Extract the [X, Y] coordinate from the center of the cell holding the provided text.  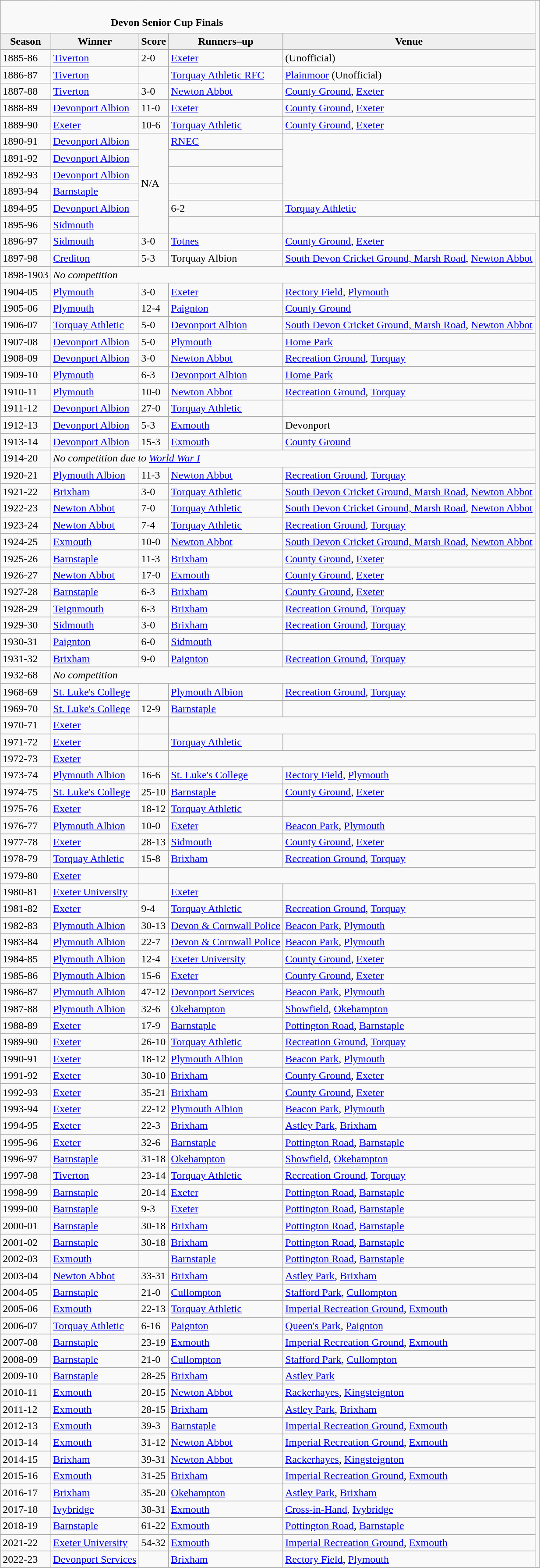
1999-00 [25, 1209]
1975-76 [25, 809]
Devonport [409, 425]
39-3 [154, 1426]
2009-10 [25, 1376]
2022-23 [25, 1559]
2007-08 [25, 1342]
1888-89 [25, 108]
1982-83 [25, 926]
20-15 [154, 1392]
15-6 [154, 976]
15-8 [154, 858]
1910-11 [25, 392]
1885-86 [25, 58]
1907-08 [25, 341]
Crediton [95, 258]
1924-25 [25, 542]
1969-70 [25, 709]
1971-72 [25, 742]
Totnes [226, 241]
2001-02 [25, 1242]
1914-20 [25, 458]
6-2 [226, 208]
31-25 [154, 1476]
1978-79 [25, 858]
6-16 [154, 1326]
1926-27 [25, 575]
1979-80 [25, 875]
1930-31 [25, 642]
2010-11 [25, 1392]
47-12 [154, 992]
2015-16 [25, 1476]
1994-95 [25, 1125]
1929-30 [25, 625]
28-15 [154, 1409]
35-21 [154, 1092]
1928-29 [25, 609]
1893-94 [25, 192]
61-22 [154, 1526]
Ivybridge [95, 1509]
31-18 [154, 1159]
1904-05 [25, 291]
35-20 [154, 1493]
1977-78 [25, 842]
20-14 [154, 1192]
1896-97 [25, 241]
1920-21 [25, 475]
Teignmouth [95, 609]
22-12 [154, 1109]
1981-82 [25, 909]
9-3 [154, 1209]
1908-09 [25, 358]
2018-19 [25, 1526]
1898-1903 [25, 275]
28-25 [154, 1376]
1976-77 [25, 825]
1990-91 [25, 1059]
Venue [409, 41]
27-0 [154, 408]
2-0 [154, 58]
1921-22 [25, 492]
11-0 [154, 108]
1996-97 [25, 1159]
17-9 [154, 1025]
6-0 [154, 642]
(Unofficial) [409, 58]
1922-23 [25, 508]
22-13 [154, 1309]
2008-09 [25, 1359]
1985-86 [25, 976]
1927-28 [25, 592]
22-3 [154, 1125]
1970-71 [25, 725]
2021-22 [25, 1543]
2014-15 [25, 1459]
9-4 [154, 909]
1980-81 [25, 892]
1973-74 [25, 775]
2002-03 [25, 1259]
Torquay Athletic RFC [226, 75]
Queen's Park, Paignton [409, 1326]
1988-89 [25, 1025]
2012-13 [25, 1426]
15-3 [154, 442]
1913-14 [25, 442]
1986-87 [25, 992]
1891-92 [25, 158]
1992-93 [25, 1092]
1998-99 [25, 1192]
1974-75 [25, 792]
Season [25, 41]
RNEC [226, 142]
1987-88 [25, 1009]
7-4 [154, 525]
Astley Park [409, 1376]
2006-07 [25, 1326]
2003-04 [25, 1276]
1911-12 [25, 408]
22-7 [154, 942]
2013-14 [25, 1443]
1932-68 [25, 675]
1897-98 [25, 258]
1887-88 [25, 92]
1905-06 [25, 308]
1906-07 [25, 325]
No competition due to World War I [293, 458]
1894-95 [25, 208]
1968-69 [25, 692]
Runners–up [226, 41]
31-12 [154, 1443]
2004-05 [25, 1292]
2017-18 [25, 1509]
Torquay Albion [226, 258]
16-6 [154, 775]
25-10 [154, 792]
1984-85 [25, 959]
1972-73 [25, 759]
Cross-in-Hand, Ivybridge [409, 1509]
2005-06 [25, 1309]
26-10 [154, 1042]
10-6 [154, 125]
17-0 [154, 575]
1890-91 [25, 142]
33-31 [154, 1276]
39-31 [154, 1459]
1923-24 [25, 525]
7-0 [154, 508]
1983-84 [25, 942]
1989-90 [25, 1042]
1993-94 [25, 1109]
2016-17 [25, 1493]
N/A [154, 183]
1895-96 [25, 225]
Plainmoor (Unofficial) [409, 75]
1995-96 [25, 1142]
30-10 [154, 1075]
9-0 [154, 659]
1997-98 [25, 1176]
Winner [95, 41]
1889-90 [25, 125]
1991-92 [25, 1075]
54-32 [154, 1543]
1925-26 [25, 558]
23-19 [154, 1342]
1886-87 [25, 75]
Score [154, 41]
23-14 [154, 1176]
28-13 [154, 842]
30-13 [154, 926]
2011-12 [25, 1409]
38-31 [154, 1509]
1912-13 [25, 425]
12-9 [154, 709]
1909-10 [25, 375]
2000-01 [25, 1226]
1892-93 [25, 175]
1931-32 [25, 659]
